Find where the given text appears and provide that cell's center as [X, Y] coordinate. 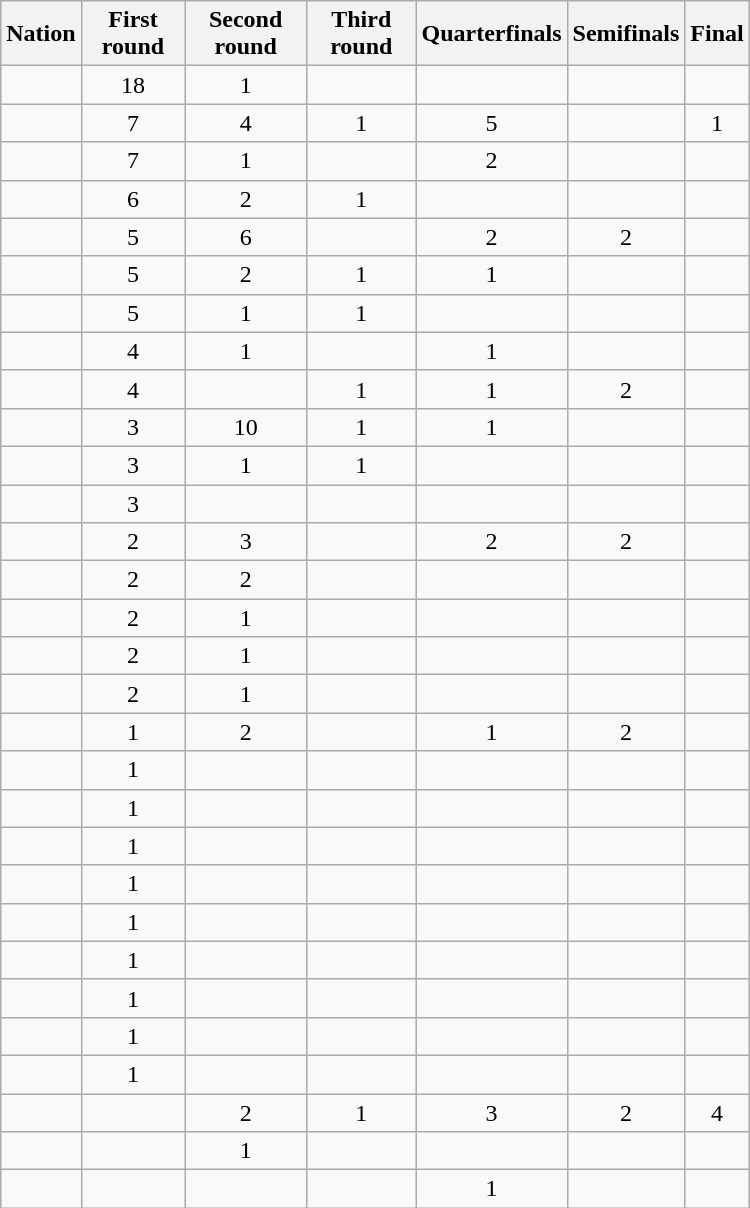
Quarterfinals [492, 34]
Third round [362, 34]
Final [717, 34]
Second round [246, 34]
10 [246, 427]
First round [133, 34]
18 [133, 85]
Nation [41, 34]
Semifinals [626, 34]
